Capture the cell that displays the provided text and extract its [X, Y] central coordinate. 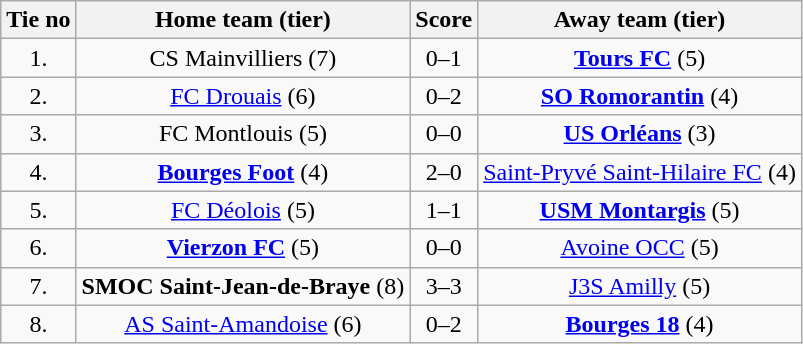
4. [38, 172]
FC Montlouis (5) [243, 134]
2–0 [444, 172]
Away team (tier) [640, 20]
J3S Amilly (5) [640, 286]
Score [444, 20]
2. [38, 96]
Tours FC (5) [640, 58]
1. [38, 58]
CS Mainvilliers (7) [243, 58]
Bourges 18 (4) [640, 324]
FC Drouais (6) [243, 96]
1–1 [444, 210]
AS Saint-Amandoise (6) [243, 324]
Avoine OCC (5) [640, 248]
Vierzon FC (5) [243, 248]
0–1 [444, 58]
Home team (tier) [243, 20]
Saint-Pryvé Saint-Hilaire FC (4) [640, 172]
FC Déolois (5) [243, 210]
SMOC Saint-Jean-de-Braye (8) [243, 286]
3. [38, 134]
6. [38, 248]
USM Montargis (5) [640, 210]
Tie no [38, 20]
3–3 [444, 286]
7. [38, 286]
US Orléans (3) [640, 134]
8. [38, 324]
5. [38, 210]
SO Romorantin (4) [640, 96]
Bourges Foot (4) [243, 172]
